Output the (X, Y) coordinate of the center of the cell containing the given text.  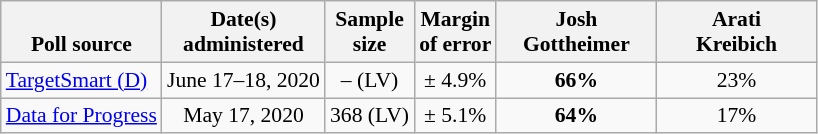
May 17, 2020 (244, 116)
Poll source (82, 32)
Marginof error (455, 32)
June 17–18, 2020 (244, 80)
66% (576, 80)
TargetSmart (D) (82, 80)
Samplesize (370, 32)
JoshGottheimer (576, 32)
64% (576, 116)
Date(s)administered (244, 32)
± 4.9% (455, 80)
AratiKreibich (736, 32)
17% (736, 116)
368 (LV) (370, 116)
Data for Progress (82, 116)
± 5.1% (455, 116)
23% (736, 80)
– (LV) (370, 80)
